Detect which cell encompasses the target text, then output its [X, Y] center coordinate. 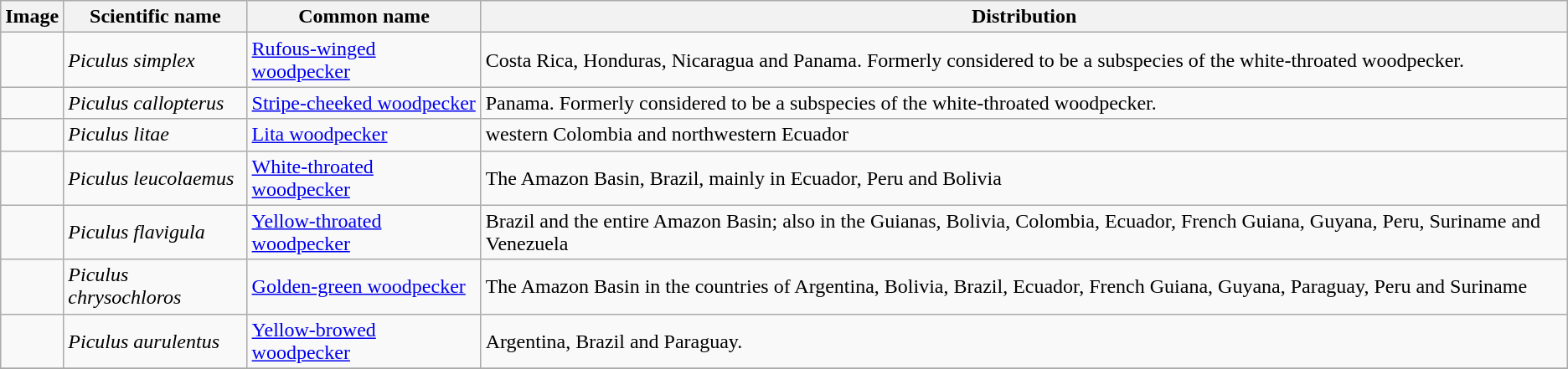
Piculus leucolaemus [156, 177]
Brazil and the entire Amazon Basin; also in the Guianas, Bolivia, Colombia, Ecuador, French Guiana, Guyana, Peru, Suriname and Venezuela [1024, 233]
Piculus flavigula [156, 233]
Distribution [1024, 17]
White-throated woodpecker [364, 177]
Piculus simplex [156, 60]
Common name [364, 17]
Costa Rica, Honduras, Nicaragua and Panama. Formerly considered to be a subspecies of the white-throated woodpecker. [1024, 60]
Yellow-throated woodpecker [364, 233]
Piculus aurulentus [156, 341]
The Amazon Basin, Brazil, mainly in Ecuador, Peru and Bolivia [1024, 177]
Yellow-browed woodpecker [364, 341]
Scientific name [156, 17]
western Colombia and northwestern Ecuador [1024, 135]
The Amazon Basin in the countries of Argentina, Bolivia, Brazil, Ecuador, French Guiana, Guyana, Paraguay, Peru and Suriname [1024, 286]
Golden-green woodpecker [364, 286]
Stripe-cheeked woodpecker [364, 103]
Lita woodpecker [364, 135]
Image [32, 17]
Rufous-winged woodpecker [364, 60]
Panama. Formerly considered to be a subspecies of the white-throated woodpecker. [1024, 103]
Piculus callopterus [156, 103]
Argentina, Brazil and Paraguay. [1024, 341]
Piculus litae [156, 135]
Piculus chrysochloros [156, 286]
